Return the [X, Y] coordinate for the center point of the cell that contains the specified text.  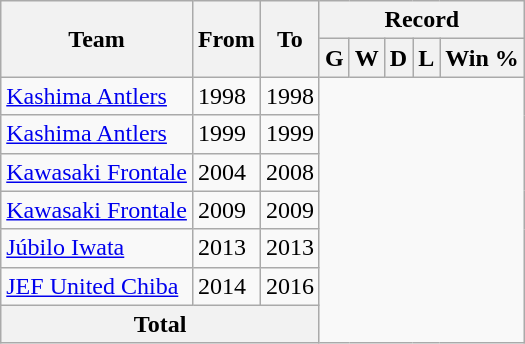
From [226, 39]
Win % [482, 58]
2008 [290, 172]
D [398, 58]
Record [422, 20]
Júbilo Iwata [97, 248]
JEF United Chiba [97, 286]
To [290, 39]
2014 [226, 286]
L [426, 58]
G [334, 58]
2016 [290, 286]
Total [160, 324]
Team [97, 39]
2004 [226, 172]
W [366, 58]
